Pinpoint the cell where the given text exists, returning its [x, y] midpoint coordinate. 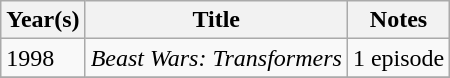
Notes [398, 20]
1998 [43, 58]
Title [216, 20]
Year(s) [43, 20]
1 episode [398, 58]
Beast Wars: Transformers [216, 58]
